Detect which cell encompasses the target text, then output its [X, Y] center coordinate. 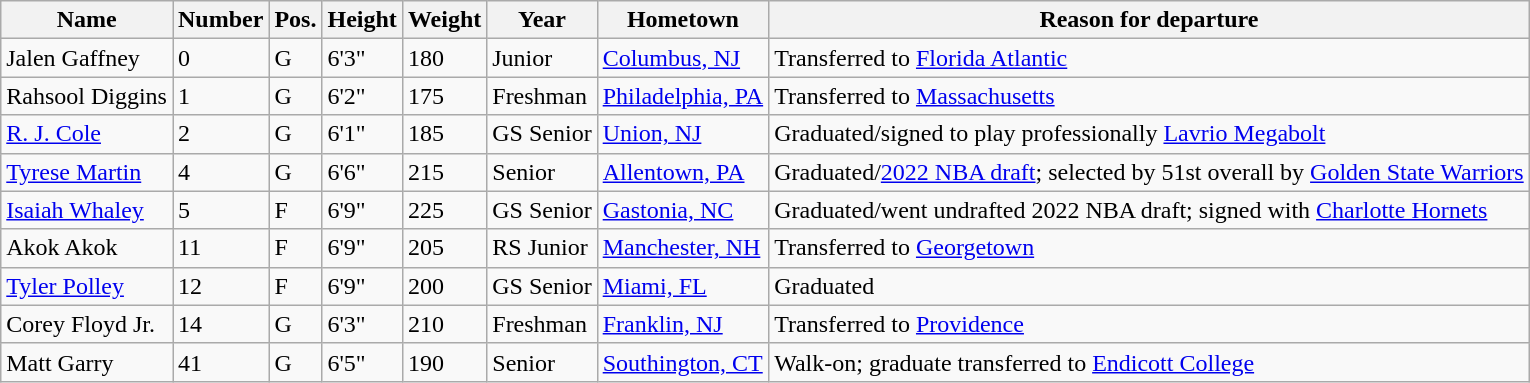
R. J. Cole [87, 134]
6'1" [362, 134]
225 [444, 210]
Tyler Polley [87, 286]
2 [220, 134]
Graduated/signed to play professionally Lavrio Megabolt [1150, 134]
Corey Floyd Jr. [87, 324]
190 [444, 362]
Union, NJ [683, 134]
Transferred to Georgetown [1150, 248]
Philadelphia, PA [683, 96]
Hometown [683, 20]
Walk-on; graduate transferred to Endicott College [1150, 362]
6'5" [362, 362]
41 [220, 362]
215 [444, 172]
210 [444, 324]
6'2" [362, 96]
RS Junior [542, 248]
Manchester, NH [683, 248]
14 [220, 324]
4 [220, 172]
Isaiah Whaley [87, 210]
Name [87, 20]
Akok Akok [87, 248]
Graduated/2022 NBA draft; selected by 51st overall by Golden State Warriors [1150, 172]
6'6" [362, 172]
1 [220, 96]
Height [362, 20]
Junior [542, 58]
12 [220, 286]
Southington, CT [683, 362]
Reason for departure [1150, 20]
185 [444, 134]
Year [542, 20]
Transferred to Providence [1150, 324]
Graduated/went undrafted 2022 NBA draft; signed with Charlotte Hornets [1150, 210]
Franklin, NJ [683, 324]
Allentown, PA [683, 172]
Miami, FL [683, 286]
Matt Garry [87, 362]
Rahsool Diggins [87, 96]
Gastonia, NC [683, 210]
Jalen Gaffney [87, 58]
205 [444, 248]
Tyrese Martin [87, 172]
Graduated [1150, 286]
Transferred to Florida Atlantic [1150, 58]
Pos. [296, 20]
5 [220, 210]
11 [220, 248]
180 [444, 58]
Weight [444, 20]
Columbus, NJ [683, 58]
Number [220, 20]
175 [444, 96]
Transferred to Massachusetts [1150, 96]
200 [444, 286]
0 [220, 58]
